Output the [x, y] coordinate of the center of the cell containing the given text.  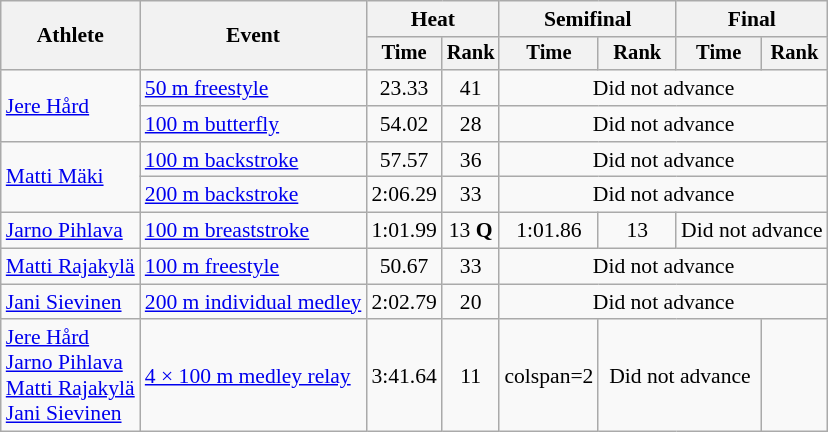
colspan=2 [548, 376]
3:41.64 [404, 376]
1:01.86 [548, 231]
20 [471, 302]
4 × 100 m medley relay [254, 376]
57.57 [404, 160]
2:06.29 [404, 195]
100 m breaststroke [254, 231]
Matti Rajakylä [70, 267]
Athlete [70, 36]
Heat [432, 19]
13 [637, 231]
Jere Hård [70, 106]
200 m individual medley [254, 302]
28 [471, 124]
200 m backstroke [254, 195]
23.33 [404, 88]
2:02.79 [404, 302]
Final [752, 19]
54.02 [404, 124]
41 [471, 88]
50 m freestyle [254, 88]
Event [254, 36]
11 [471, 376]
100 m butterfly [254, 124]
100 m freestyle [254, 267]
Jani Sievinen [70, 302]
Matti Mäki [70, 178]
Semifinal [588, 19]
Jere HårdJarno PihlavaMatti RajakyläJani Sievinen [70, 376]
36 [471, 160]
50.67 [404, 267]
1:01.99 [404, 231]
Jarno Pihlava [70, 231]
100 m backstroke [254, 160]
13 Q [471, 231]
